Return [x, y] of the center of cell containing provided text 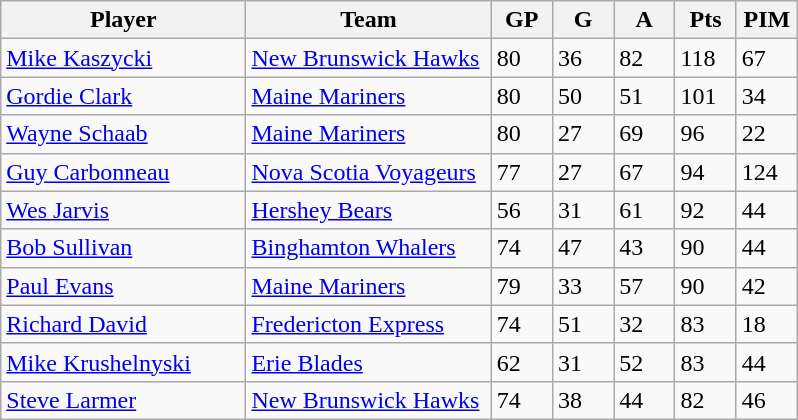
Hershey Bears [368, 210]
Pts [706, 20]
PIM [766, 20]
Richard David [124, 324]
Wayne Schaab [124, 134]
101 [706, 96]
32 [644, 324]
GP [522, 20]
Nova Scotia Voyageurs [368, 172]
42 [766, 286]
57 [644, 286]
Player [124, 20]
118 [706, 58]
Wes Jarvis [124, 210]
Fredericton Express [368, 324]
46 [766, 400]
47 [582, 248]
Gordie Clark [124, 96]
36 [582, 58]
92 [706, 210]
Binghamton Whalers [368, 248]
38 [582, 400]
77 [522, 172]
A [644, 20]
22 [766, 134]
52 [644, 362]
Steve Larmer [124, 400]
Guy Carbonneau [124, 172]
Mike Krushelnyski [124, 362]
Bob Sullivan [124, 248]
Erie Blades [368, 362]
G [582, 20]
61 [644, 210]
43 [644, 248]
50 [582, 96]
34 [766, 96]
62 [522, 362]
18 [766, 324]
33 [582, 286]
79 [522, 286]
94 [706, 172]
69 [644, 134]
56 [522, 210]
Team [368, 20]
124 [766, 172]
Paul Evans [124, 286]
96 [706, 134]
Mike Kaszycki [124, 58]
